Output the [x, y] coordinate of the center of the cell containing the given text.  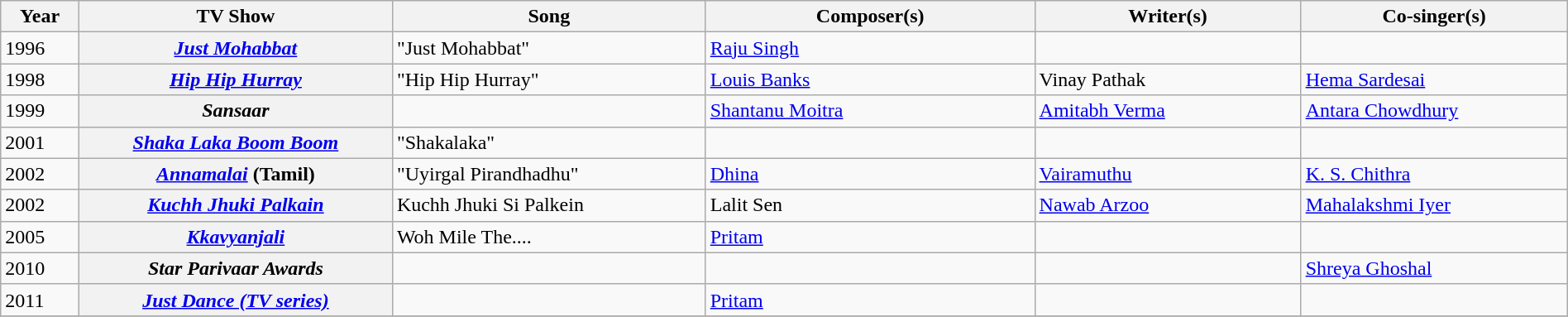
Just Dance (TV series) [235, 300]
"Just Mohabbat" [549, 48]
"Uyirgal Pirandhadhu" [549, 174]
Just Mohabbat [235, 48]
Hip Hip Hurray [235, 79]
Raju Singh [870, 48]
Annamalai (Tamil) [235, 174]
Sansaar [235, 111]
Kkavyanjali [235, 237]
2010 [40, 268]
1998 [40, 79]
Lalit Sen [870, 205]
Dhina [870, 174]
Year [40, 17]
Mahalakshmi Iyer [1434, 205]
Amitabh Verma [1168, 111]
1996 [40, 48]
2001 [40, 142]
Vairamuthu [1168, 174]
"Hip Hip Hurray" [549, 79]
Vinay Pathak [1168, 79]
"Shakalaka" [549, 142]
K. S. Chithra [1434, 174]
Star Parivaar Awards [235, 268]
Writer(s) [1168, 17]
Shreya Ghoshal [1434, 268]
2011 [40, 300]
Kuchh Jhuki Si Palkein [549, 205]
Shantanu Moitra [870, 111]
Hema Sardesai [1434, 79]
TV Show [235, 17]
Nawab Arzoo [1168, 205]
Louis Banks [870, 79]
Woh Mile The.... [549, 237]
Song [549, 17]
1999 [40, 111]
Composer(s) [870, 17]
Kuchh Jhuki Palkain [235, 205]
Shaka Laka Boom Boom [235, 142]
Co-singer(s) [1434, 17]
Antara Chowdhury [1434, 111]
2005 [40, 237]
